Determine the (X, Y) coordinate at the center of the cell enclosing the given text.  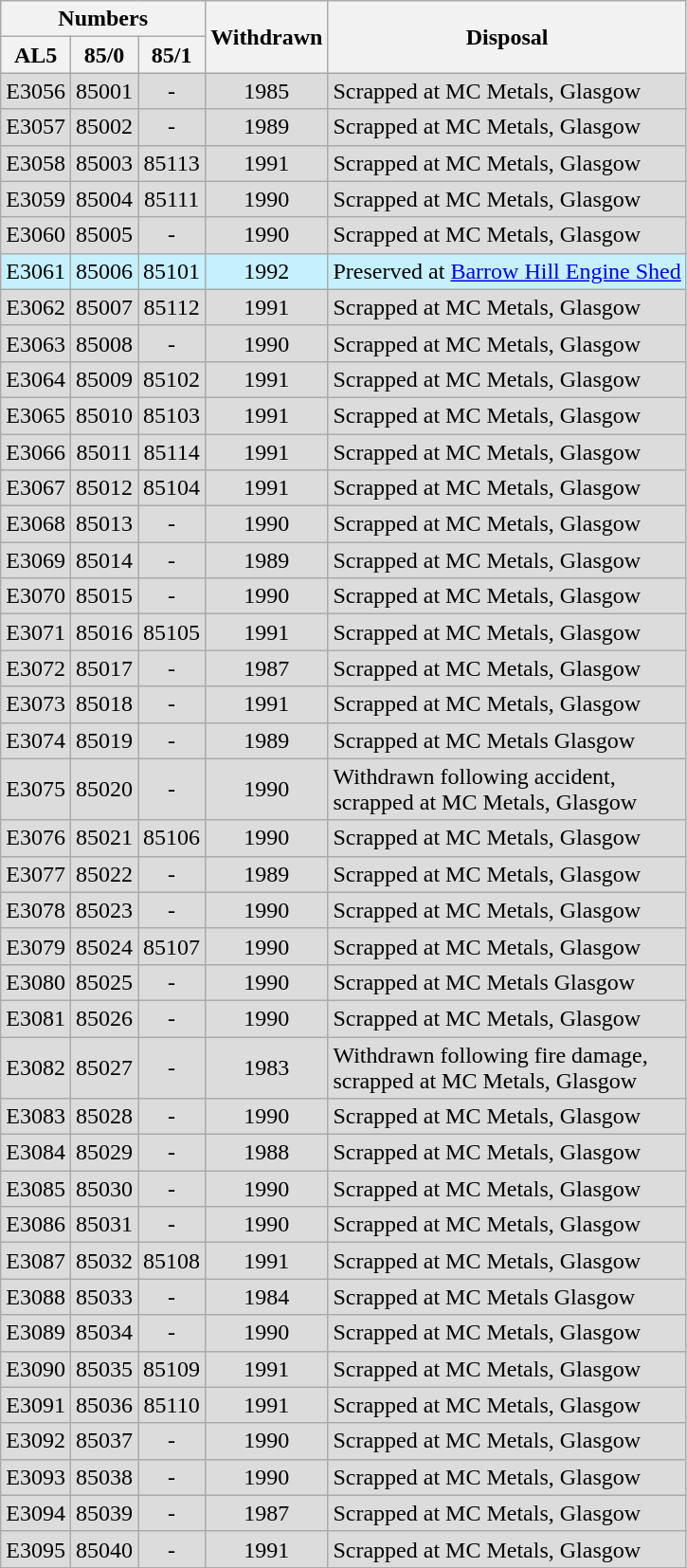
85107 (172, 946)
85106 (172, 838)
85105 (172, 632)
85033 (104, 1297)
85034 (104, 1333)
E3078 (36, 910)
1984 (267, 1297)
85026 (104, 1018)
Disposal (507, 37)
85113 (172, 163)
85007 (104, 307)
E3056 (36, 91)
85/1 (172, 55)
85015 (104, 596)
85040 (104, 1549)
E3075 (36, 789)
85022 (104, 874)
85020 (104, 789)
85032 (104, 1261)
85035 (104, 1369)
1992 (267, 271)
85018 (104, 704)
85008 (104, 343)
E3091 (36, 1405)
E3082 (36, 1067)
1983 (267, 1067)
E3092 (36, 1441)
85024 (104, 946)
85036 (104, 1405)
E3089 (36, 1333)
E3064 (36, 379)
E3085 (36, 1189)
E3066 (36, 452)
85009 (104, 379)
Numbers (103, 19)
E3090 (36, 1369)
Preserved at Barrow Hill Engine Shed (507, 271)
Withdrawn following fire damage,scrapped at MC Metals, Glasgow (507, 1067)
85019 (104, 740)
E3073 (36, 704)
85001 (104, 91)
85102 (172, 379)
E3068 (36, 524)
85003 (104, 163)
85006 (104, 271)
E3077 (36, 874)
E3061 (36, 271)
85104 (172, 488)
85014 (104, 560)
85/0 (104, 55)
E3057 (36, 127)
E3076 (36, 838)
E3094 (36, 1513)
85029 (104, 1153)
E3086 (36, 1225)
85016 (104, 632)
85021 (104, 838)
85011 (104, 452)
85030 (104, 1189)
85027 (104, 1067)
E3087 (36, 1261)
E3067 (36, 488)
85031 (104, 1225)
E3083 (36, 1117)
E3063 (36, 343)
85012 (104, 488)
85017 (104, 668)
E3084 (36, 1153)
85103 (172, 415)
E3081 (36, 1018)
E3060 (36, 235)
85039 (104, 1513)
E3070 (36, 596)
85111 (172, 199)
85028 (104, 1117)
85010 (104, 415)
E3079 (36, 946)
E3062 (36, 307)
E3093 (36, 1477)
E3095 (36, 1549)
E3059 (36, 199)
85002 (104, 127)
85023 (104, 910)
AL5 (36, 55)
Withdrawn (267, 37)
85108 (172, 1261)
85004 (104, 199)
85114 (172, 452)
E3088 (36, 1297)
85101 (172, 271)
85038 (104, 1477)
E3080 (36, 982)
1985 (267, 91)
85005 (104, 235)
E3071 (36, 632)
85112 (172, 307)
1988 (267, 1153)
85013 (104, 524)
E3069 (36, 560)
85109 (172, 1369)
Withdrawn following accident,scrapped at MC Metals, Glasgow (507, 789)
85110 (172, 1405)
85025 (104, 982)
85037 (104, 1441)
E3074 (36, 740)
E3058 (36, 163)
E3065 (36, 415)
E3072 (36, 668)
